Output the [x, y] coordinate of the center of the cell containing the given text.  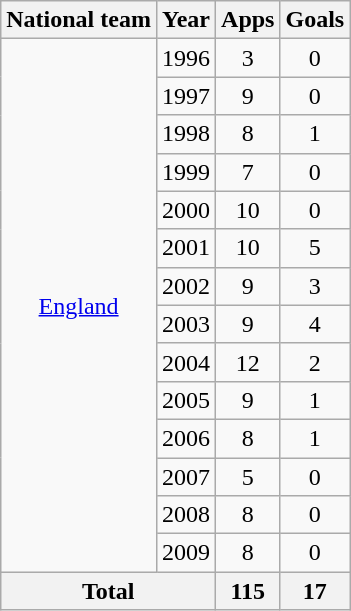
Goals [315, 20]
Year [186, 20]
2008 [186, 515]
2004 [186, 362]
2003 [186, 324]
England [79, 306]
2007 [186, 477]
National team [79, 20]
2000 [186, 210]
1996 [186, 58]
Total [108, 591]
1998 [186, 134]
17 [315, 591]
2009 [186, 553]
2005 [186, 400]
2006 [186, 438]
12 [248, 362]
115 [248, 591]
2 [315, 362]
1999 [186, 172]
2001 [186, 248]
2002 [186, 286]
Apps [248, 20]
1997 [186, 96]
4 [315, 324]
7 [248, 172]
